Output the [x, y] coordinate of the center of the cell containing the given text.  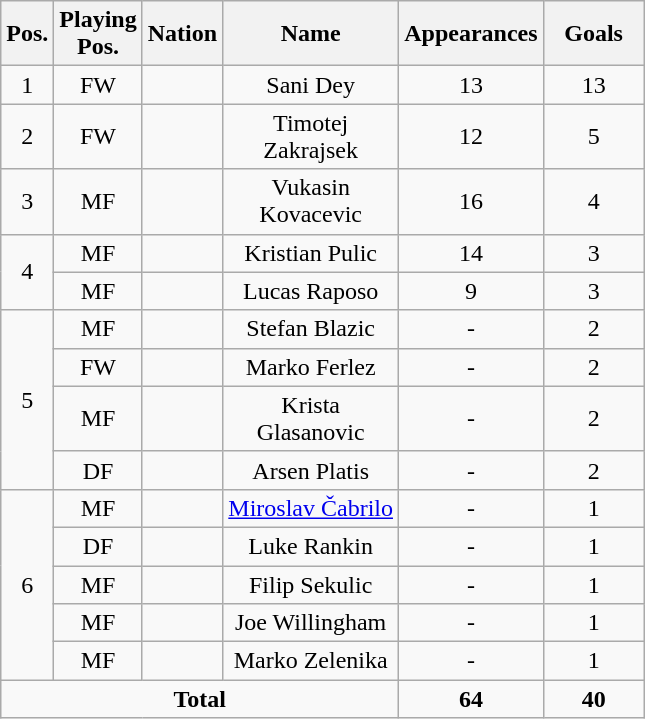
Stefan Blazic [311, 329]
Playing Pos. [98, 34]
Appearances [471, 34]
Goals [594, 34]
6 [28, 584]
Lucas Raposo [311, 291]
Timotej Zakrajsek [311, 136]
64 [471, 699]
12 [471, 136]
9 [471, 291]
Pos. [28, 34]
Filip Sekulic [311, 585]
Nation [182, 34]
16 [471, 202]
Sani Dey [311, 85]
Marko Ferlez [311, 367]
Luke Rankin [311, 546]
Miroslav Čabrilo [311, 508]
Name [311, 34]
Marko Zelenika [311, 661]
Total [200, 699]
Vukasin Kovacevic [311, 202]
14 [471, 253]
Joe Willingham [311, 623]
40 [594, 699]
Krista Glasanovic [311, 418]
Arsen Platis [311, 470]
Kristian Pulic [311, 253]
